Scan for the cell matching the given text and deliver its [X, Y] coordinate at center. 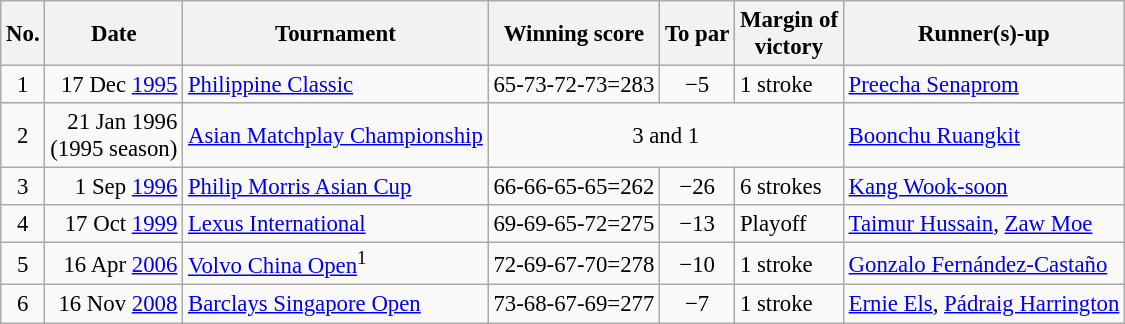
Ernie Els, Pádraig Harrington [984, 304]
17 Dec 1995 [114, 85]
Boonchu Ruangkit [984, 136]
69-69-65-72=275 [574, 224]
Lexus International [336, 224]
No. [23, 34]
1 Sep 1996 [114, 187]
Date [114, 34]
Asian Matchplay Championship [336, 136]
Gonzalo Fernández-Castaño [984, 264]
72-69-67-70=278 [574, 264]
1 [23, 85]
5 [23, 264]
6 [23, 304]
65-73-72-73=283 [574, 85]
3 [23, 187]
Tournament [336, 34]
Philip Morris Asian Cup [336, 187]
Barclays Singapore Open [336, 304]
Margin ofvictory [790, 34]
Taimur Hussain, Zaw Moe [984, 224]
2 [23, 136]
6 strokes [790, 187]
−7 [698, 304]
To par [698, 34]
16 Apr 2006 [114, 264]
−10 [698, 264]
21 Jan 1996(1995 season) [114, 136]
Volvo China Open1 [336, 264]
Preecha Senaprom [984, 85]
17 Oct 1999 [114, 224]
Runner(s)-up [984, 34]
−13 [698, 224]
−26 [698, 187]
Playoff [790, 224]
Winning score [574, 34]
66-66-65-65=262 [574, 187]
16 Nov 2008 [114, 304]
3 and 1 [666, 136]
4 [23, 224]
Kang Wook-soon [984, 187]
Philippine Classic [336, 85]
−5 [698, 85]
73-68-67-69=277 [574, 304]
